Identify which cell holds the provided text, then report its (x, y) central coordinate. 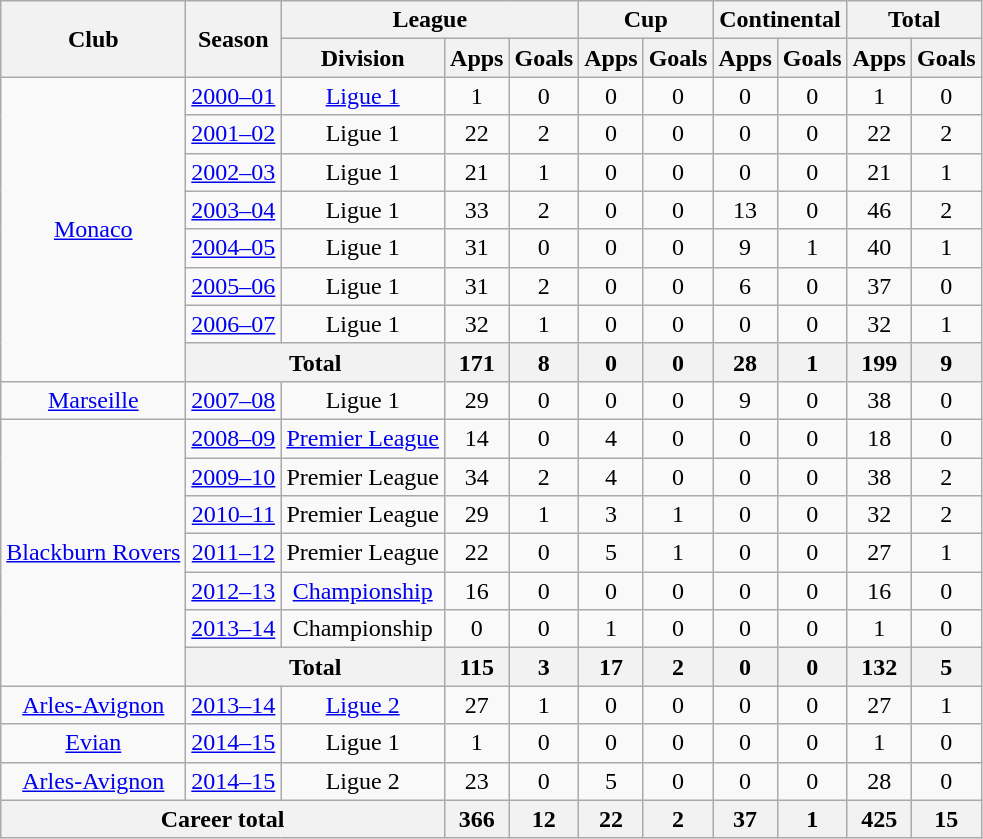
2008–09 (234, 438)
6 (745, 286)
12 (544, 819)
2007–08 (234, 400)
33 (477, 210)
199 (879, 362)
366 (477, 819)
2010–11 (234, 515)
Evian (94, 743)
18 (879, 438)
Division (363, 58)
2005–06 (234, 286)
171 (477, 362)
Season (234, 39)
2001–02 (234, 134)
2002–03 (234, 172)
2009–10 (234, 477)
Club (94, 39)
2006–07 (234, 324)
40 (879, 248)
132 (879, 667)
Monaco (94, 229)
14 (477, 438)
Career total (223, 819)
League (430, 20)
Continental (780, 20)
2011–12 (234, 553)
23 (477, 781)
2012–13 (234, 591)
8 (544, 362)
15 (946, 819)
Cup (646, 20)
17 (611, 667)
2000–01 (234, 96)
Blackburn Rovers (94, 552)
2004–05 (234, 248)
13 (745, 210)
46 (879, 210)
425 (879, 819)
115 (477, 667)
Marseille (94, 400)
34 (477, 477)
2003–04 (234, 210)
